Identify which cell holds the provided text, then report its [X, Y] central coordinate. 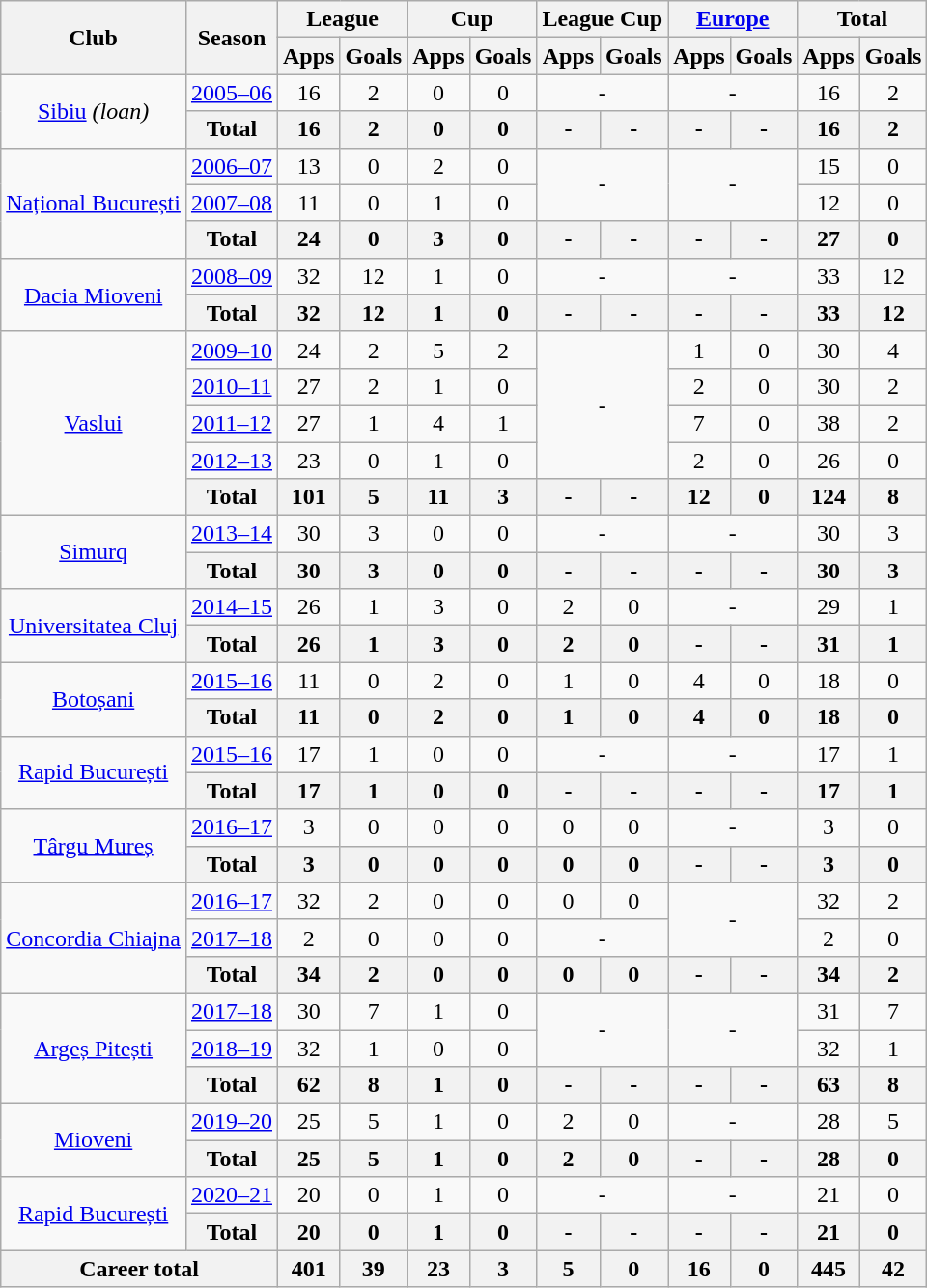
445 [829, 1269]
Vaslui [94, 423]
2007–08 [232, 203]
401 [309, 1269]
2018–19 [232, 1048]
Season [232, 38]
Târgu Mureș [94, 846]
Botoșani [94, 699]
2010–11 [232, 386]
Concordia Chiajna [94, 938]
38 [829, 423]
39 [374, 1269]
15 [829, 166]
2013–14 [232, 534]
Cup [472, 19]
2011–12 [232, 423]
Național București [94, 203]
2019–20 [232, 1122]
Argeș Pitești [94, 1048]
Mioveni [94, 1140]
101 [309, 497]
62 [309, 1085]
Dacia Mioveni [94, 294]
2009–10 [232, 350]
2012–13 [232, 461]
Sibiu (loan) [94, 111]
League Cup [603, 19]
Club [94, 38]
124 [829, 497]
Europe [733, 19]
Universitatea Cluj [94, 626]
Simurq [94, 552]
2005–06 [232, 93]
2020–21 [232, 1195]
42 [893, 1269]
2014–15 [232, 607]
2008–09 [232, 276]
29 [829, 607]
League [343, 19]
2006–07 [232, 166]
Career total [139, 1269]
63 [829, 1085]
13 [309, 166]
